Return the (X, Y) coordinate for the center point of the cell that contains the specified text.  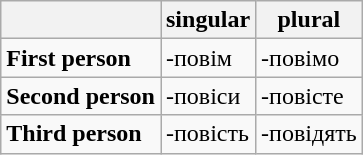
Second person (81, 96)
-повімо (310, 58)
-повім (208, 58)
-повість (208, 134)
-повідять (310, 134)
plural (310, 20)
-повіси (208, 96)
singular (208, 20)
First person (81, 58)
Third person (81, 134)
-повісте (310, 96)
